Pinpoint the cell where the given text exists, returning its (X, Y) midpoint coordinate. 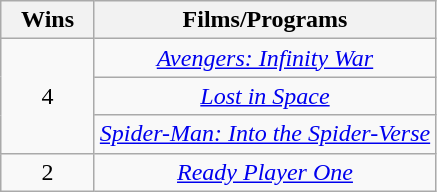
4 (48, 96)
Ready Player One (264, 172)
Spider-Man: Into the Spider-Verse (264, 134)
Avengers: Infinity War (264, 58)
Lost in Space (264, 96)
Wins (48, 20)
Films/Programs (264, 20)
2 (48, 172)
